Detect which cell encompasses the target text, then output its [x, y] center coordinate. 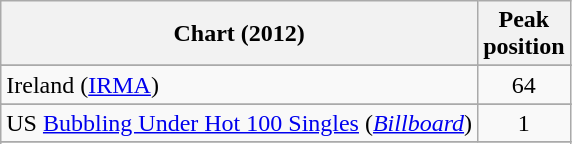
1 [524, 123]
Chart (2012) [240, 34]
64 [524, 85]
US Bubbling Under Hot 100 Singles (Billboard) [240, 123]
Ireland (IRMA) [240, 85]
Peakposition [524, 34]
